Search for the cell housing the specified text and yield its [x, y] center coordinate. 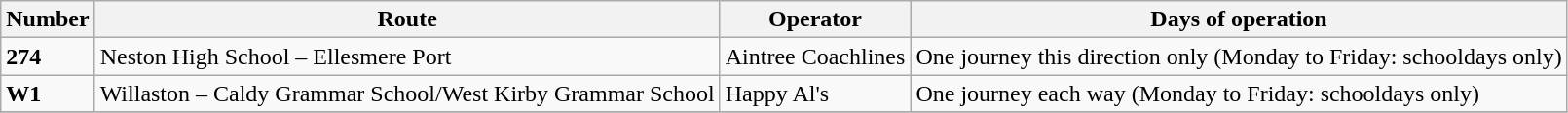
Neston High School – Ellesmere Port [407, 56]
W1 [48, 94]
Happy Al's [815, 94]
Operator [815, 19]
One journey each way (Monday to Friday: schooldays only) [1239, 94]
Number [48, 19]
One journey this direction only (Monday to Friday: schooldays only) [1239, 56]
Willaston – Caldy Grammar School/West Kirby Grammar School [407, 94]
Route [407, 19]
Days of operation [1239, 19]
Aintree Coachlines [815, 56]
274 [48, 56]
